Search for the cell housing the specified text and yield its (X, Y) center coordinate. 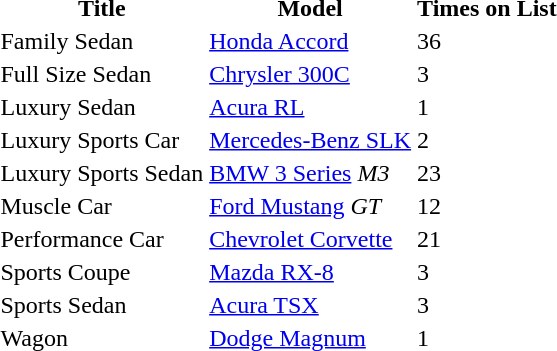
Ford Mustang GT (310, 206)
Chrysler 300C (310, 74)
Honda Accord (310, 41)
BMW 3 Series M3 (310, 173)
Acura RL (310, 107)
Chevrolet Corvette (310, 239)
Mazda RX-8 (310, 272)
Mercedes-Benz SLK (310, 140)
Acura TSX (310, 305)
